Pinpoint the cell where the given text exists, returning its (x, y) midpoint coordinate. 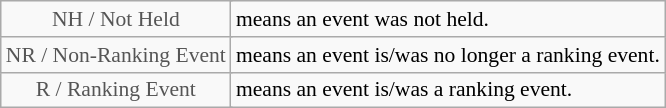
means an event was not held. (448, 19)
R / Ranking Event (116, 90)
means an event is/was a ranking event. (448, 90)
NR / Non-Ranking Event (116, 55)
NH / Not Held (116, 19)
means an event is/was no longer a ranking event. (448, 55)
